Find where the given text appears and provide that cell's center as [X, Y] coordinate. 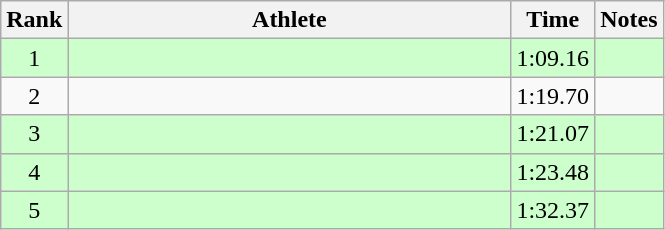
1:21.07 [553, 134]
1:32.37 [553, 210]
4 [34, 172]
Rank [34, 20]
1:23.48 [553, 172]
1:19.70 [553, 96]
2 [34, 96]
5 [34, 210]
3 [34, 134]
1 [34, 58]
Notes [629, 20]
1:09.16 [553, 58]
Athlete [290, 20]
Time [553, 20]
